Pinpoint the cell where the given text exists, returning its [x, y] midpoint coordinate. 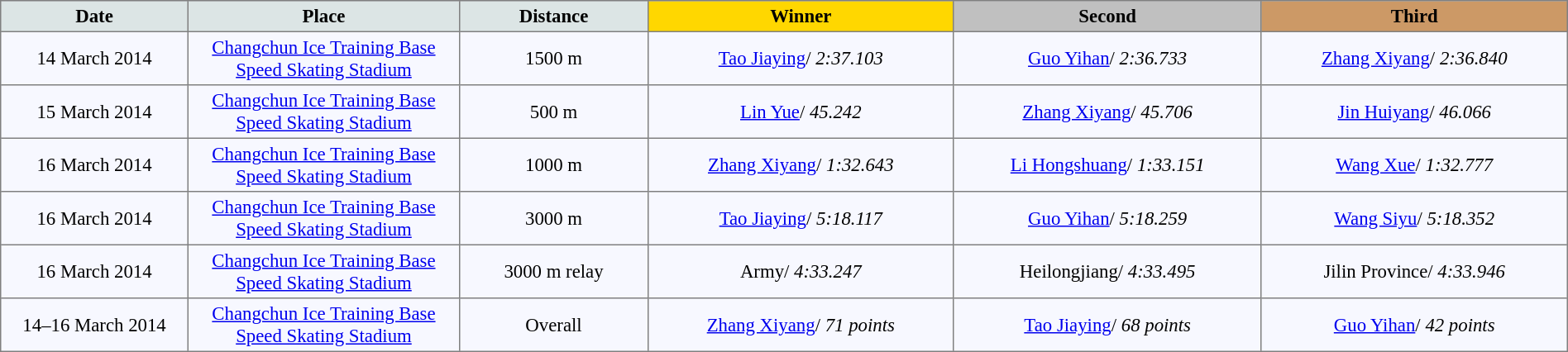
Second [1107, 17]
Zhang Xiyang/ 1:32.643 [801, 164]
Overall [554, 325]
Place [323, 17]
Tao Jiaying/ 5:18.117 [801, 218]
Zhang Xiyang/ 2:36.840 [1414, 58]
500 m [554, 112]
3000 m [554, 218]
Tao Jiaying/ 68 points [1107, 325]
Jin Huiyang/ 46.066 [1414, 112]
Guo Yihan/ 5:18.259 [1107, 218]
14–16 March 2014 [94, 325]
Lin Yue/ 45.242 [801, 112]
Heilongjiang/ 4:33.495 [1107, 271]
Distance [554, 17]
Li Hongshuang/ 1:33.151 [1107, 164]
Wang Siyu/ 5:18.352 [1414, 218]
Guo Yihan/ 2:36.733 [1107, 58]
Date [94, 17]
Tao Jiaying/ 2:37.103 [801, 58]
15 March 2014 [94, 112]
14 March 2014 [94, 58]
Army/ 4:33.247 [801, 271]
Zhang Xiyang/ 45.706 [1107, 112]
3000 m relay [554, 271]
Third [1414, 17]
Jilin Province/ 4:33.946 [1414, 271]
Winner [801, 17]
Guo Yihan/ 42 points [1414, 325]
Wang Xue/ 1:32.777 [1414, 164]
Zhang Xiyang/ 71 points [801, 325]
1500 m [554, 58]
1000 m [554, 164]
